For the text-containing cell, return its midpoint in (x, y) coordinate format. 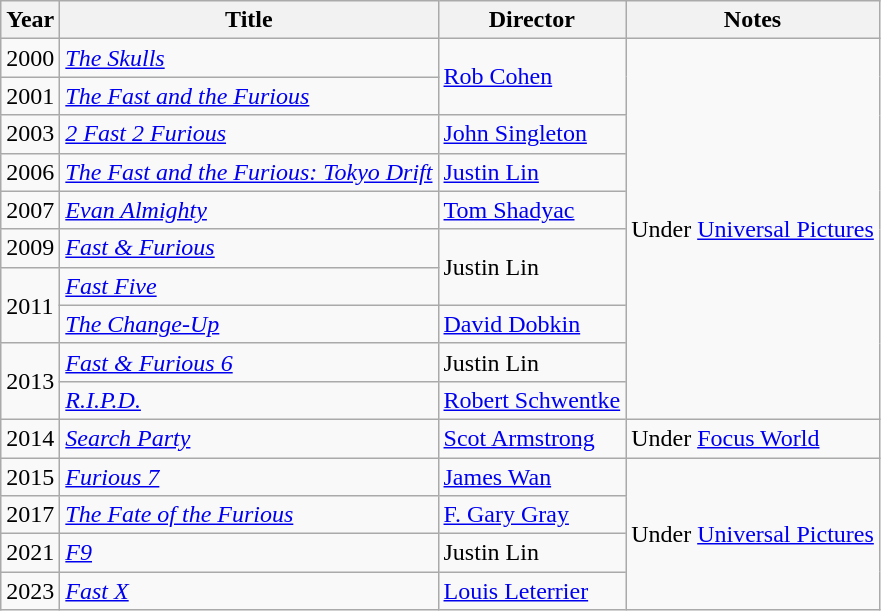
R.I.P.D. (249, 400)
2015 (30, 477)
Notes (753, 20)
2003 (30, 134)
Evan Almighty (249, 210)
The Change-Up (249, 324)
Scot Armstrong (532, 438)
Year (30, 20)
Fast X (249, 591)
Louis Leterrier (532, 591)
2017 (30, 515)
Furious 7 (249, 477)
F. Gary Gray (532, 515)
2014 (30, 438)
2000 (30, 58)
2006 (30, 172)
Rob Cohen (532, 77)
2011 (30, 305)
Fast Five (249, 286)
2021 (30, 553)
2 Fast 2 Furious (249, 134)
James Wan (532, 477)
John Singleton (532, 134)
Under Focus World (753, 438)
The Fate of the Furious (249, 515)
The Fast and the Furious: Tokyo Drift (249, 172)
2013 (30, 381)
Tom Shadyac (532, 210)
The Fast and the Furious (249, 96)
2007 (30, 210)
Title (249, 20)
2001 (30, 96)
2009 (30, 248)
2023 (30, 591)
David Dobkin (532, 324)
Robert Schwentke (532, 400)
The Skulls (249, 58)
Director (532, 20)
Fast & Furious (249, 248)
Fast & Furious 6 (249, 362)
F9 (249, 553)
Search Party (249, 438)
